Scan for the cell matching the given text and deliver its [x, y] coordinate at center. 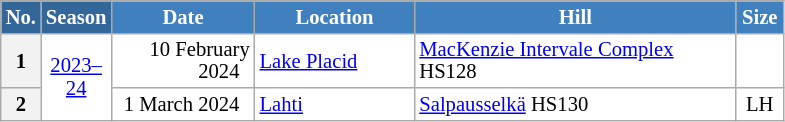
Location [335, 16]
Season [76, 16]
Salpausselkä HS130 [575, 104]
2023–24 [76, 76]
No. [21, 16]
2 [21, 104]
MacKenzie Intervale Complex HS128 [575, 60]
Lake Placid [335, 60]
Date [182, 16]
LH [760, 104]
Lahti [335, 104]
10 February 2024 [182, 60]
1 March 2024 [182, 104]
Size [760, 16]
Hill [575, 16]
1 [21, 60]
